Identify which cell holds the provided text, then report its (X, Y) central coordinate. 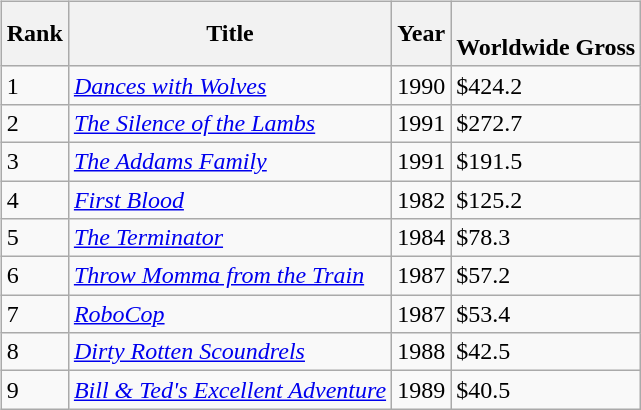
Rank (34, 34)
4 (34, 199)
Title (230, 34)
Dances with Wolves (230, 85)
7 (34, 314)
3 (34, 161)
$40.5 (546, 390)
1989 (422, 390)
$125.2 (546, 199)
First Blood (230, 199)
1 (34, 85)
$191.5 (546, 161)
$78.3 (546, 238)
1990 (422, 85)
5 (34, 238)
$272.7 (546, 123)
$57.2 (546, 276)
1982 (422, 199)
Year (422, 34)
Dirty Rotten Scoundrels (230, 352)
$424.2 (546, 85)
1988 (422, 352)
$53.4 (546, 314)
Throw Momma from the Train (230, 276)
The Silence of the Lambs (230, 123)
Worldwide Gross (546, 34)
$42.5 (546, 352)
The Terminator (230, 238)
The Addams Family (230, 161)
8 (34, 352)
Bill & Ted's Excellent Adventure (230, 390)
1984 (422, 238)
9 (34, 390)
6 (34, 276)
RoboCop (230, 314)
2 (34, 123)
